Find where the given text appears and provide that cell's center as (X, Y) coordinate. 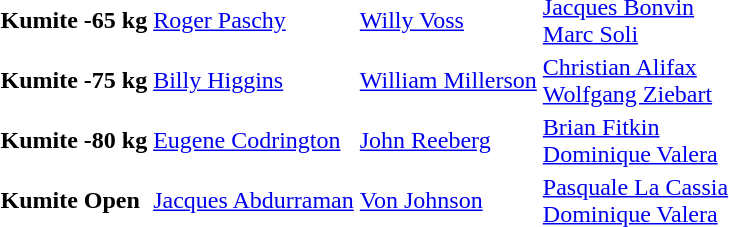
Eugene Codrington (254, 140)
Billy Higgins (254, 80)
William Millerson (448, 80)
Brian Fitkin Dominique Valera (635, 140)
John Reeberg (448, 140)
Christian Alifax Wolfgang Ziebart (635, 80)
